Detect which cell encompasses the target text, then output its [X, Y] center coordinate. 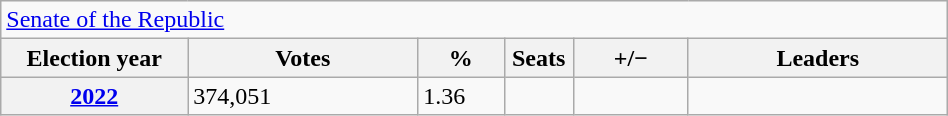
+/− [630, 58]
Leaders [818, 58]
374,051 [303, 96]
Election year [94, 58]
Seats [538, 58]
1.36 [461, 96]
2022 [94, 96]
% [461, 58]
Votes [303, 58]
Senate of the Republic [474, 20]
